For the text-containing cell, return its midpoint in [X, Y] coordinate format. 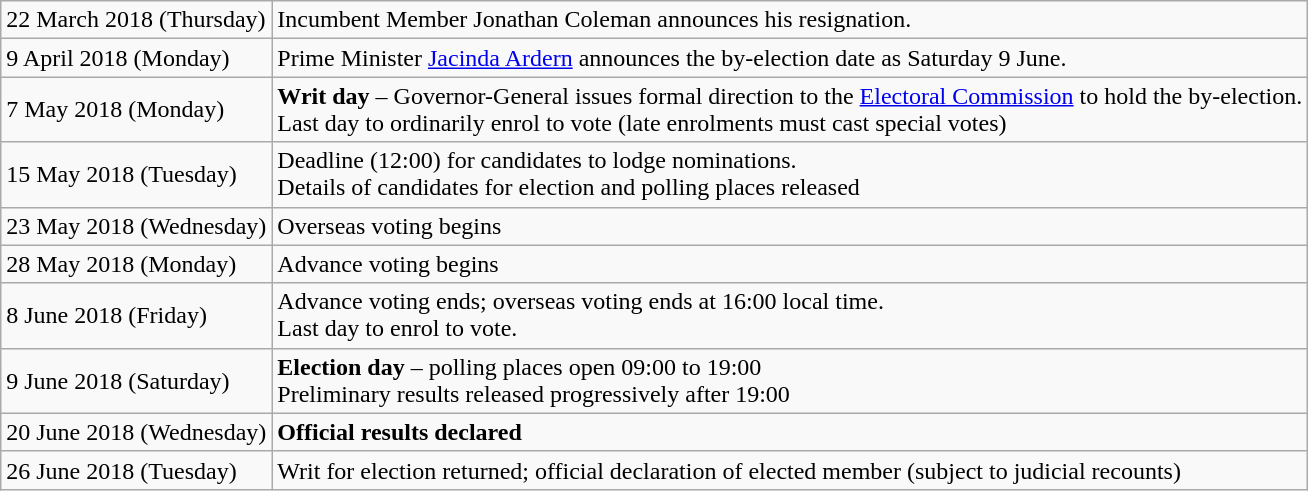
Advance voting begins [790, 264]
28 May 2018 (Monday) [136, 264]
9 June 2018 (Saturday) [136, 380]
Deadline (12:00) for candidates to lodge nominations. Details of candidates for election and polling places released [790, 174]
9 April 2018 (Monday) [136, 58]
22 March 2018 (Thursday) [136, 20]
Official results declared [790, 432]
Overseas voting begins [790, 226]
8 June 2018 (Friday) [136, 316]
Incumbent Member Jonathan Coleman announces his resignation. [790, 20]
15 May 2018 (Tuesday) [136, 174]
23 May 2018 (Wednesday) [136, 226]
Writ for election returned; official declaration of elected member (subject to judicial recounts) [790, 470]
Advance voting ends; overseas voting ends at 16:00 local time. Last day to enrol to vote. [790, 316]
26 June 2018 (Tuesday) [136, 470]
Prime Minister Jacinda Ardern announces the by-election date as Saturday 9 June. [790, 58]
7 May 2018 (Monday) [136, 110]
Election day – polling places open 09:00 to 19:00 Preliminary results released progressively after 19:00 [790, 380]
20 June 2018 (Wednesday) [136, 432]
